Pinpoint the cell where the given text exists, returning its [X, Y] midpoint coordinate. 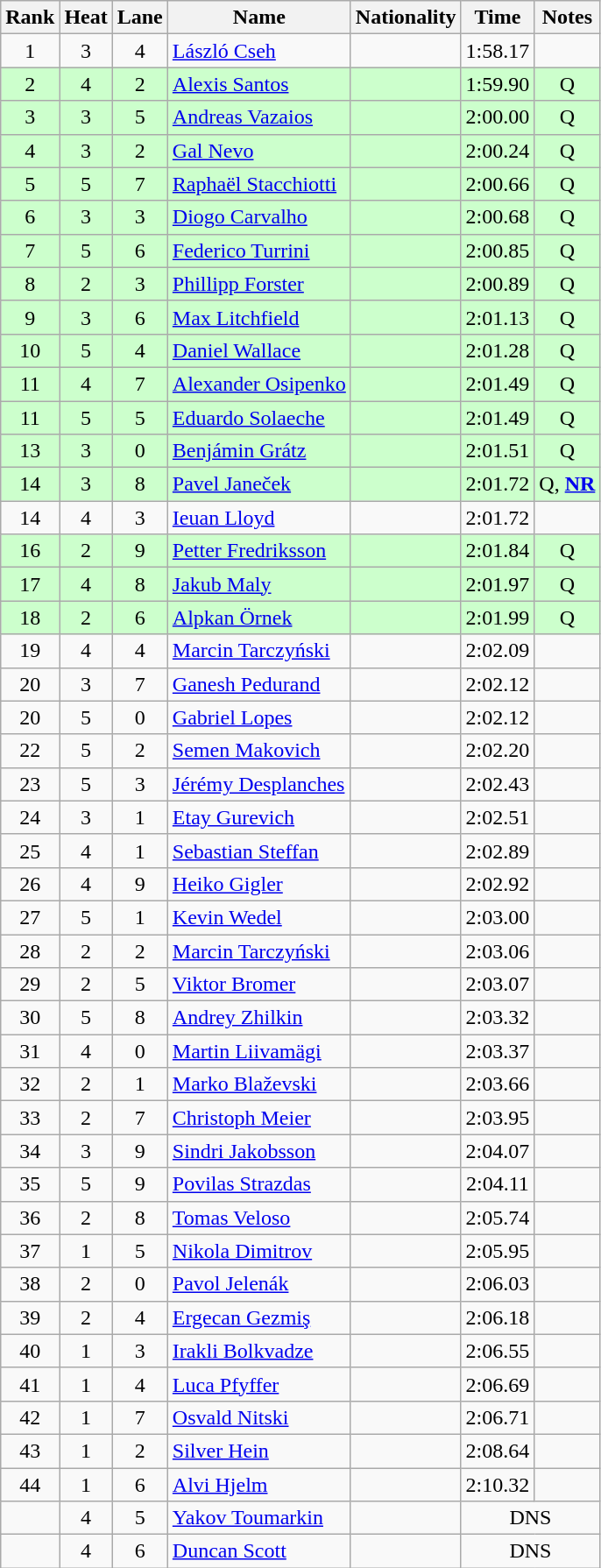
Duncan Scott [259, 1551]
1:59.90 [498, 84]
13 [30, 451]
2:06.69 [498, 1384]
2:06.55 [498, 1351]
44 [30, 1485]
Max Litchfield [259, 317]
2:03.00 [498, 917]
Ieuan Lloyd [259, 518]
Martin Liivamägi [259, 1051]
Raphaël Stacchiotti [259, 184]
Gabriel Lopes [259, 717]
Gal Nevo [259, 151]
2:02.51 [498, 817]
Q, NR [568, 484]
Osvald Nitski [259, 1417]
Alexander Osipenko [259, 384]
2:10.32 [498, 1485]
41 [30, 1384]
Notes [568, 18]
Sebastian Steffan [259, 851]
32 [30, 1084]
36 [30, 1218]
33 [30, 1118]
Rank [30, 18]
Eduardo Solaeche [259, 418]
Andreas Vazaios [259, 117]
17 [30, 584]
2:08.64 [498, 1451]
Nikola Dimitrov [259, 1251]
2:02.89 [498, 851]
Tomas Veloso [259, 1218]
42 [30, 1417]
2:01.97 [498, 584]
2:02.43 [498, 784]
Alvi Hjelm [259, 1485]
Etay Gurevich [259, 817]
43 [30, 1451]
Alexis Santos [259, 84]
2:03.07 [498, 985]
Luca Pfyffer [259, 1384]
Heat [86, 18]
2:01.28 [498, 350]
30 [30, 1018]
Silver Hein [259, 1451]
Irakli Bolkvadze [259, 1351]
Petter Fredriksson [259, 551]
2:04.11 [498, 1184]
16 [30, 551]
Viktor Bromer [259, 985]
23 [30, 784]
2:02.20 [498, 751]
Heiko Gigler [259, 884]
Pavel Janeček [259, 484]
Name [259, 18]
2:03.32 [498, 1018]
Phillipp Forster [259, 284]
19 [30, 651]
22 [30, 751]
2:00.89 [498, 284]
31 [30, 1051]
40 [30, 1351]
Jakub Maly [259, 584]
2:03.06 [498, 950]
25 [30, 851]
2:03.66 [498, 1084]
2:06.03 [498, 1284]
Christoph Meier [259, 1118]
38 [30, 1284]
László Cseh [259, 51]
2:03.37 [498, 1051]
2:00.85 [498, 251]
Federico Turrini [259, 251]
2:01.99 [498, 618]
Alpkan Örnek [259, 618]
2:00.24 [498, 151]
Ergecan Gezmiş [259, 1317]
2:01.51 [498, 451]
2:00.00 [498, 117]
2:00.68 [498, 217]
35 [30, 1184]
Diogo Carvalho [259, 217]
Jérémy Desplanches [259, 784]
Benjámin Grátz [259, 451]
Andrey Zhilkin [259, 1018]
Daniel Wallace [259, 350]
2:06.71 [498, 1417]
24 [30, 817]
Ganesh Pedurand [259, 684]
Pavol Jelenák [259, 1284]
Povilas Strazdas [259, 1184]
1:58.17 [498, 51]
29 [30, 985]
2:00.66 [498, 184]
34 [30, 1151]
2:01.13 [498, 317]
2:02.92 [498, 884]
39 [30, 1317]
37 [30, 1251]
18 [30, 618]
Marko Blaževski [259, 1084]
Nationality [406, 18]
10 [30, 350]
Semen Makovich [259, 751]
26 [30, 884]
2:06.18 [498, 1317]
27 [30, 917]
2:05.95 [498, 1251]
Sindri Jakobsson [259, 1151]
2:03.95 [498, 1118]
Yakov Toumarkin [259, 1518]
Time [498, 18]
2:05.74 [498, 1218]
Kevin Wedel [259, 917]
Lane [140, 18]
2:01.84 [498, 551]
2:04.07 [498, 1151]
2:02.09 [498, 651]
28 [30, 950]
